Capture the cell that displays the provided text and extract its [x, y] central coordinate. 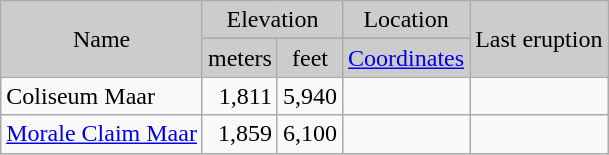
1,811 [240, 96]
5,940 [310, 96]
Name [102, 39]
Coliseum Maar [102, 96]
meters [240, 58]
Morale Claim Maar [102, 134]
Coordinates [406, 58]
Location [406, 20]
Last eruption [539, 39]
6,100 [310, 134]
1,859 [240, 134]
Elevation [272, 20]
feet [310, 58]
